Return the [X, Y] coordinate for the center point of the cell that contains the specified text.  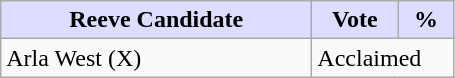
Acclaimed [383, 58]
% [426, 20]
Vote [355, 20]
Arla West (X) [156, 58]
Reeve Candidate [156, 20]
